Identify which cell holds the provided text, then report its (X, Y) central coordinate. 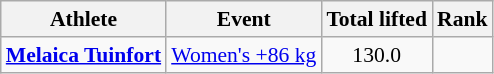
Rank (462, 19)
130.0 (376, 55)
Event (244, 19)
Athlete (84, 19)
Women's +86 kg (244, 55)
Total lifted (376, 19)
Melaica Tuinfort (84, 55)
